For the text-containing cell, return its midpoint in (X, Y) coordinate format. 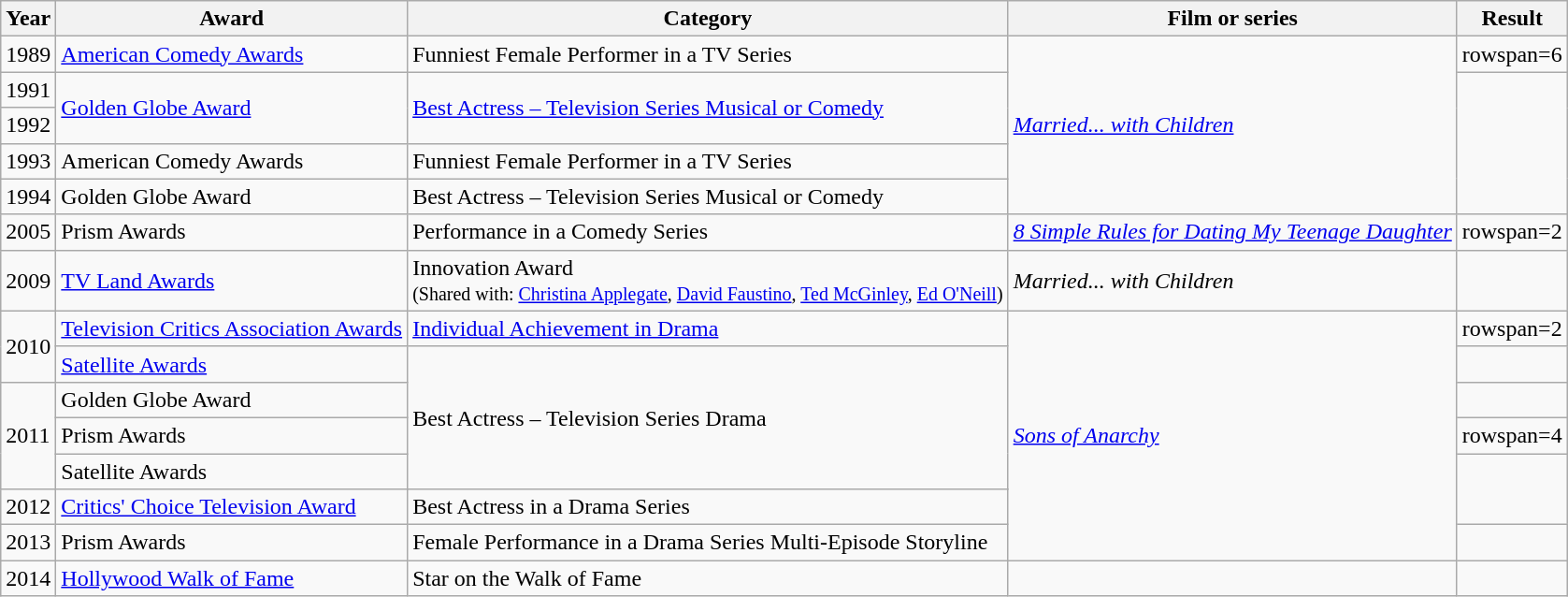
rowspan=6 (1512, 54)
1993 (28, 161)
1989 (28, 54)
Year (28, 19)
8 Simple Rules for Dating My Teenage Daughter (1232, 232)
1991 (28, 90)
Category (709, 19)
2009 (28, 281)
Star on the Walk of Fame (709, 578)
Innovation Award (Shared with: Christina Applegate, David Faustino, Ted McGinley, Ed O'Neill) (709, 281)
Sons of Anarchy (1232, 435)
2014 (28, 578)
2013 (28, 543)
Critics' Choice Television Award (232, 507)
2010 (28, 346)
1994 (28, 197)
2012 (28, 507)
Performance in a Comedy Series (709, 232)
2011 (28, 435)
Television Critics Association Awards (232, 328)
Individual Achievement in Drama (709, 328)
Film or series (1232, 19)
Result (1512, 19)
Best Actress – Television Series Drama (709, 417)
Award (232, 19)
rowspan=4 (1512, 435)
2005 (28, 232)
TV Land Awards (232, 281)
Best Actress in a Drama Series (709, 507)
1992 (28, 125)
Hollywood Walk of Fame (232, 578)
Female Performance in a Drama Series Multi-Episode Storyline (709, 543)
